Identify which cell holds the provided text, then report its [X, Y] central coordinate. 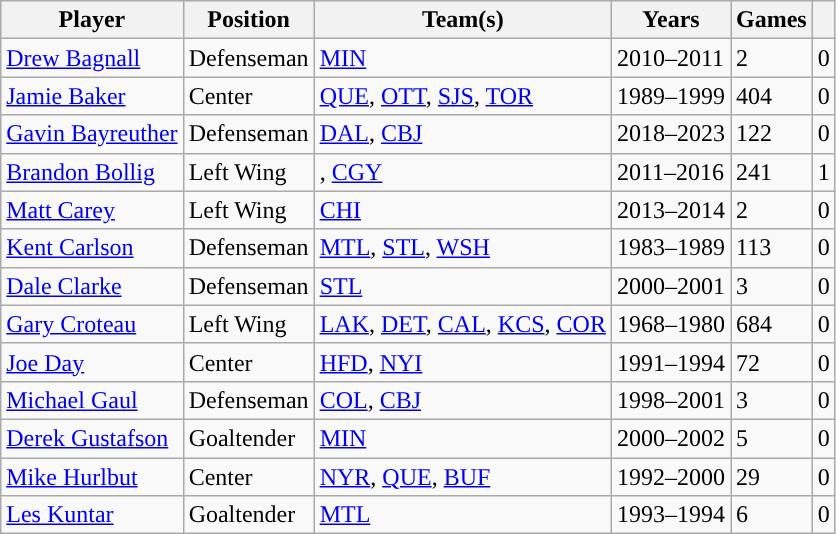
COL, CBJ [462, 400]
Matt Carey [92, 210]
1998–2001 [670, 400]
Games [771, 20]
Player [92, 20]
6 [771, 515]
Gavin Bayreuther [92, 134]
2010–2011 [670, 58]
Dale Clarke [92, 286]
2011–2016 [670, 172]
HFD, NYI [462, 362]
Gary Croteau [92, 324]
2000–2002 [670, 438]
1989–1999 [670, 96]
Michael Gaul [92, 400]
1991–1994 [670, 362]
QUE, OTT, SJS, TOR [462, 96]
Mike Hurlbut [92, 477]
MTL, STL, WSH [462, 248]
241 [771, 172]
Drew Bagnall [92, 58]
MTL [462, 515]
1992–2000 [670, 477]
Jamie Baker [92, 96]
Years [670, 20]
72 [771, 362]
5 [771, 438]
29 [771, 477]
Joe Day [92, 362]
1983–1989 [670, 248]
1968–1980 [670, 324]
122 [771, 134]
, CGY [462, 172]
2013–2014 [670, 210]
STL [462, 286]
684 [771, 324]
2018–2023 [670, 134]
1 [824, 172]
1993–1994 [670, 515]
Position [248, 20]
LAK, DET, CAL, KCS, COR [462, 324]
Kent Carlson [92, 248]
404 [771, 96]
Les Kuntar [92, 515]
NYR, QUE, BUF [462, 477]
CHI [462, 210]
Derek Gustafson [92, 438]
2000–2001 [670, 286]
DAL, CBJ [462, 134]
Brandon Bollig [92, 172]
113 [771, 248]
Team(s) [462, 20]
